Identify which cell holds the provided text, then report its [x, y] central coordinate. 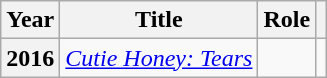
Title [159, 20]
Year [30, 20]
2016 [30, 58]
Cutie Honey: Tears [159, 58]
Role [287, 20]
